Return (x, y) of the center of cell containing provided text 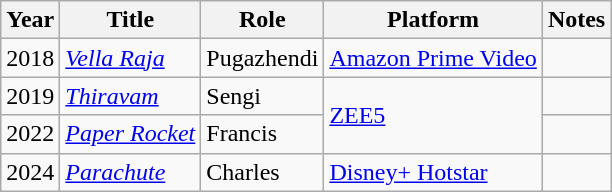
Notes (576, 20)
Year (30, 20)
2024 (30, 172)
Disney+ Hotstar (433, 172)
Amazon Prime Video (433, 58)
Vella Raja (130, 58)
Sengi (262, 96)
2018 (30, 58)
Pugazhendi (262, 58)
Title (130, 20)
Role (262, 20)
2022 (30, 134)
Platform (433, 20)
Charles (262, 172)
Thiravam (130, 96)
Parachute (130, 172)
ZEE5 (433, 115)
Francis (262, 134)
2019 (30, 96)
Paper Rocket (130, 134)
